Search for the cell housing the specified text and yield its (X, Y) center coordinate. 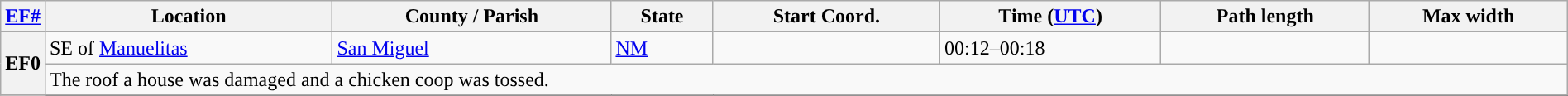
Path length (1265, 17)
00:12–00:18 (1050, 48)
Start Coord. (826, 17)
State (662, 17)
NM (662, 48)
Max width (1469, 17)
EF0 (23, 64)
Time (UTC) (1050, 17)
The roof a house was damaged and a chicken coop was tossed. (806, 79)
County / Parish (471, 17)
EF# (23, 17)
San Miguel (471, 48)
SE of Manuelitas (189, 48)
Location (189, 17)
